Determine the [X, Y] coordinate at the center of the cell enclosing the given text.  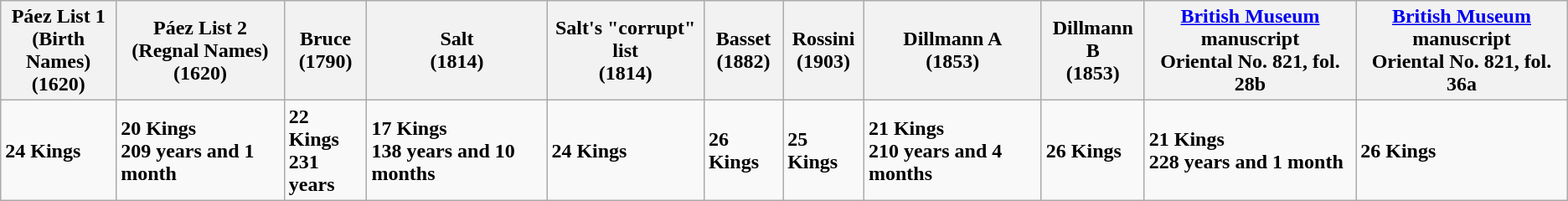
Salt's "corrupt" list(1814) [626, 50]
Dillmann A(1853) [952, 50]
Dillmann B(1853) [1092, 50]
22 Kings231 years [325, 151]
17 Kings138 years and 10 months [457, 151]
Salt(1814) [457, 50]
Páez List 1(Birth Names)(1620) [59, 50]
21 Kings210 years and 4 months [952, 151]
21 Kings228 years and 1 month [1250, 151]
25 Kings [824, 151]
Páez List 2(Regnal Names)(1620) [201, 50]
Basset(1882) [743, 50]
Bruce(1790) [325, 50]
Rossini(1903) [824, 50]
British Museum manuscriptOriental No. 821, fol. 28b [1250, 50]
British Museum manuscriptOriental No. 821, fol. 36a [1462, 50]
20 Kings209 years and 1 month [201, 151]
